Return (x, y) of the center of cell containing provided text 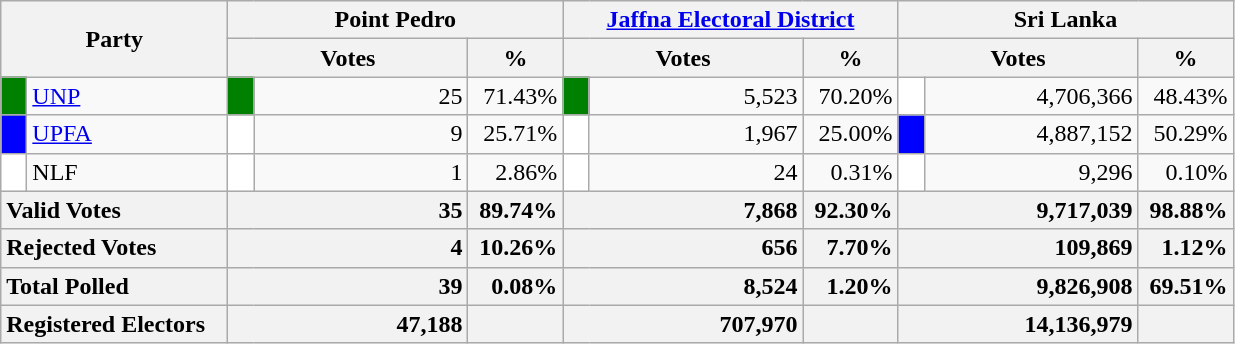
Rejected Votes (114, 248)
47,188 (348, 324)
35 (348, 210)
Total Polled (114, 286)
9,296 (1031, 172)
69.51% (1186, 286)
8,524 (683, 286)
Jaffna Electoral District (730, 20)
0.08% (516, 286)
4 (348, 248)
0.31% (850, 172)
25.71% (516, 134)
NLF (128, 172)
9,717,039 (1018, 210)
5,523 (696, 96)
1 (361, 172)
UNP (128, 96)
1.20% (850, 286)
10.26% (516, 248)
Point Pedro (396, 20)
4,706,366 (1031, 96)
4,887,152 (1031, 134)
48.43% (1186, 96)
UPFA (128, 134)
25.00% (850, 134)
7,868 (683, 210)
39 (348, 286)
Party (114, 39)
50.29% (1186, 134)
98.88% (1186, 210)
2.86% (516, 172)
14,136,979 (1018, 324)
7.70% (850, 248)
9,826,908 (1018, 286)
24 (696, 172)
Sri Lanka (1066, 20)
92.30% (850, 210)
109,869 (1018, 248)
71.43% (516, 96)
9 (361, 134)
Registered Electors (114, 324)
656 (683, 248)
70.20% (850, 96)
25 (361, 96)
0.10% (1186, 172)
1.12% (1186, 248)
707,970 (683, 324)
89.74% (516, 210)
Valid Votes (114, 210)
1,967 (696, 134)
